Return the [X, Y] coordinate for the center point of the cell that contains the specified text.  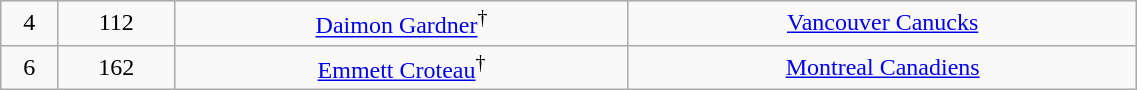
4 [30, 24]
6 [30, 68]
162 [116, 68]
Vancouver Canucks [882, 24]
112 [116, 24]
Emmett Croteau† [402, 68]
Montreal Canadiens [882, 68]
Daimon Gardner† [402, 24]
